For the text-containing cell, return its midpoint in (x, y) coordinate format. 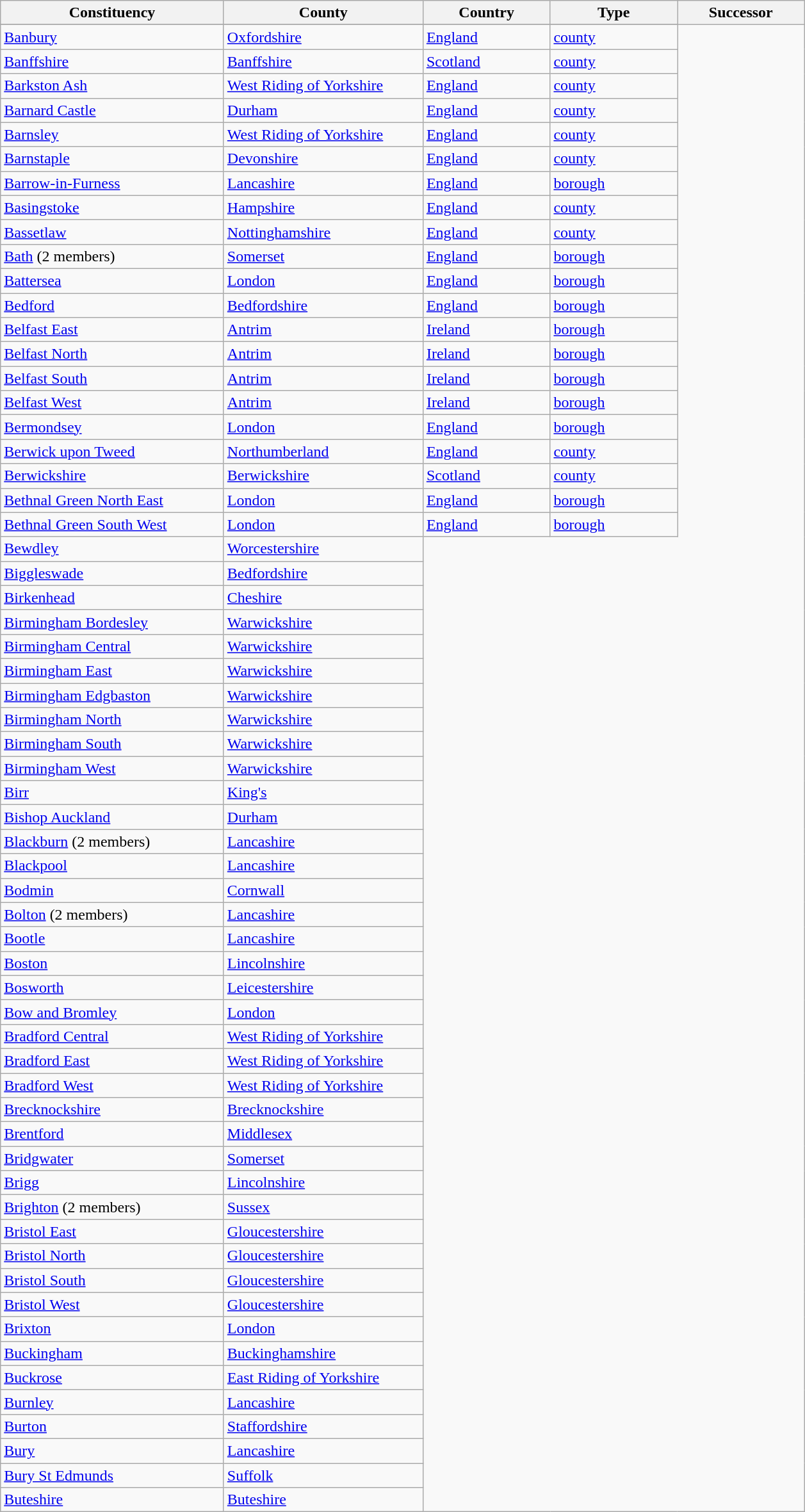
Staffordshire (323, 1426)
Constituency (113, 13)
Bedford (113, 305)
Birr (113, 793)
Brigg (113, 1183)
Blackburn (2 members) (113, 841)
Barnard Castle (113, 110)
Barkston Ash (113, 86)
Blackpool (113, 866)
Cornwall (323, 890)
Worcestershire (323, 549)
Burton (113, 1426)
Basingstoke (113, 207)
Belfast North (113, 354)
Barnsley (113, 134)
Bradford Central (113, 1036)
Bury (113, 1451)
County (323, 13)
Bethnal Green North East (113, 500)
Cheshire (323, 597)
Bradford West (113, 1085)
Bristol South (113, 1280)
Nottinghamshire (323, 232)
Barrow-in-Furness (113, 183)
King's (323, 793)
Bristol East (113, 1232)
Middlesex (323, 1134)
Belfast East (113, 330)
Boston (113, 963)
Birmingham South (113, 744)
Bewdley (113, 549)
Bodmin (113, 890)
Bootle (113, 939)
Bermondsey (113, 427)
Burnley (113, 1402)
Bethnal Green South West (113, 524)
Barnstaple (113, 159)
Battersea (113, 280)
Brixton (113, 1329)
Northumberland (323, 451)
Successor (742, 13)
Birmingham Edgbaston (113, 695)
Bristol North (113, 1256)
Belfast South (113, 378)
Bath (2 members) (113, 256)
Brentford (113, 1134)
Buckingham (113, 1353)
Country (487, 13)
Birmingham Bordesley (113, 622)
Bishop Auckland (113, 817)
Buckrose (113, 1378)
Bradford East (113, 1061)
Birmingham Central (113, 646)
Bassetlaw (113, 232)
Birkenhead (113, 597)
Type (614, 13)
Devonshire (323, 159)
Banbury (113, 37)
Biggleswade (113, 573)
Belfast West (113, 403)
Oxfordshire (323, 37)
Bolton (2 members) (113, 915)
Berwick upon Tweed (113, 451)
Bridgwater (113, 1158)
Leicestershire (323, 988)
Bosworth (113, 988)
Bow and Bromley (113, 1012)
Birmingham West (113, 768)
Bristol West (113, 1305)
Brighton (2 members) (113, 1207)
East Riding of Yorkshire (323, 1378)
Bury St Edmunds (113, 1475)
Buckinghamshire (323, 1353)
Suffolk (323, 1475)
Birmingham North (113, 720)
Birmingham East (113, 671)
Hampshire (323, 207)
Sussex (323, 1207)
